Scan for the cell matching the given text and deliver its [X, Y] coordinate at center. 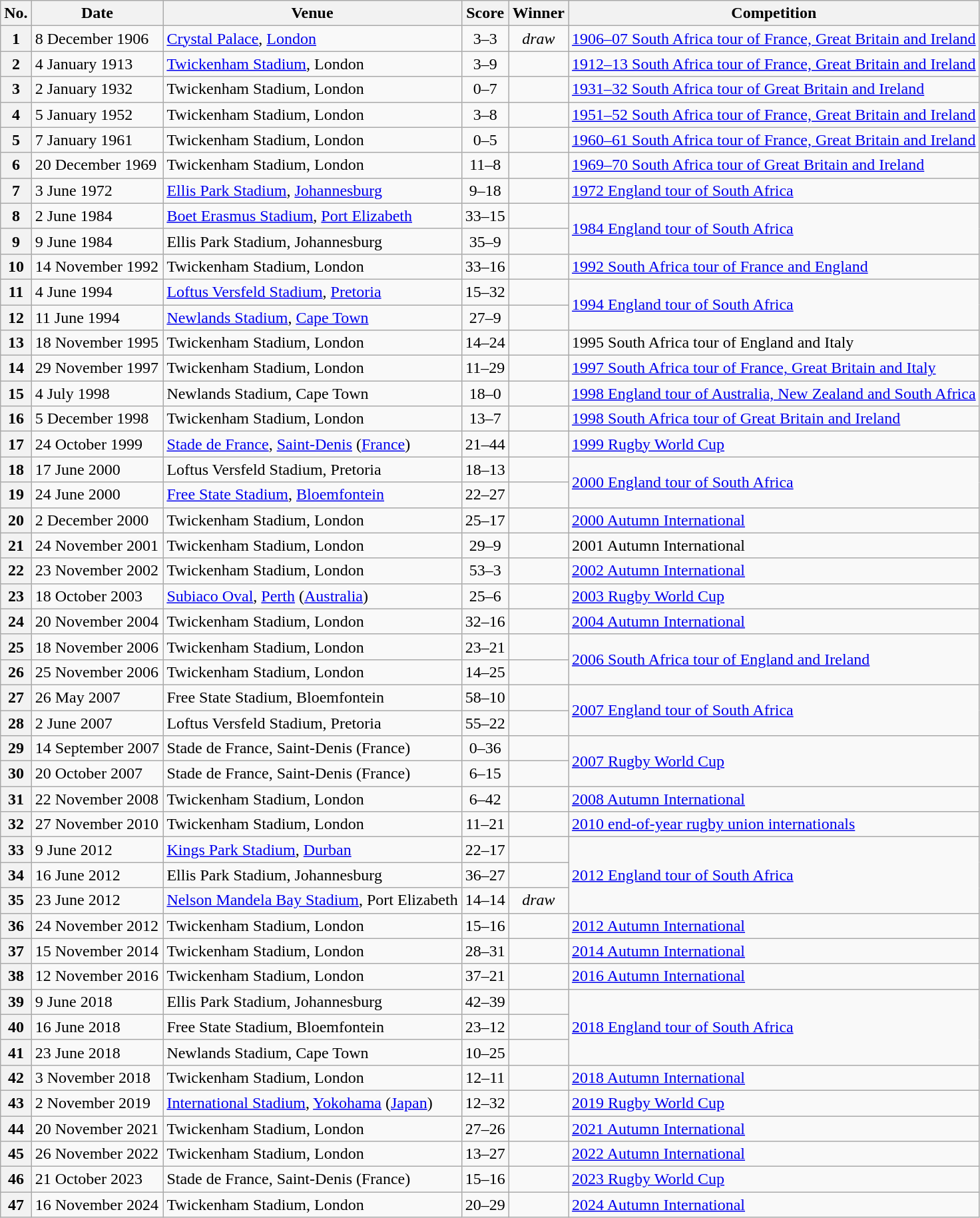
18 October 2003 [97, 596]
2 January 1932 [97, 89]
2 December 2000 [97, 520]
32 [16, 824]
4 [16, 115]
22–17 [485, 850]
1984 England tour of South Africa [774, 228]
29 [16, 749]
9 June 2018 [97, 1002]
1 [16, 39]
18–0 [485, 394]
47 [16, 1205]
3 [16, 89]
32–16 [485, 621]
5 January 1952 [97, 115]
23–21 [485, 647]
2004 Autumn International [774, 621]
18–13 [485, 469]
27 November 2010 [97, 824]
43 [16, 1103]
4 January 1913 [97, 64]
0–7 [485, 89]
2001 Autumn International [774, 545]
0–5 [485, 140]
42 [16, 1077]
18 [16, 469]
Competition [774, 13]
23 June 2012 [97, 900]
1998 England tour of Australia, New Zealand and South Africa [774, 394]
2016 Autumn International [774, 976]
1969–70 South Africa tour of Great Britain and Ireland [774, 165]
22 [16, 571]
9–18 [485, 190]
4 July 1998 [97, 394]
Subiaco Oval, Perth (Australia) [312, 596]
2022 Autumn International [774, 1154]
24 November 2012 [97, 926]
14 September 2007 [97, 749]
58–10 [485, 697]
20 [16, 520]
21 [16, 545]
6–42 [485, 799]
14–14 [485, 900]
24 [16, 621]
13 [16, 343]
16 June 2012 [97, 875]
20 October 2007 [97, 774]
27–26 [485, 1129]
28–31 [485, 951]
2008 Autumn International [774, 799]
2 [16, 64]
26 November 2022 [97, 1154]
Date [97, 13]
3 November 2018 [97, 1077]
36–27 [485, 875]
2012 England tour of South Africa [774, 875]
23 June 2018 [97, 1052]
Crystal Palace, London [312, 39]
14 November 1992 [97, 266]
11 June 1994 [97, 318]
11–21 [485, 824]
14–24 [485, 343]
2012 Autumn International [774, 926]
33 [16, 850]
16 [16, 419]
2000 Autumn International [774, 520]
2002 Autumn International [774, 571]
41 [16, 1052]
22 November 2008 [97, 799]
2 June 1984 [97, 216]
16 November 2024 [97, 1205]
17 [16, 444]
10 [16, 266]
33–15 [485, 216]
International Stadium, Yokohama (Japan) [312, 1103]
3 June 1972 [97, 190]
5 December 1998 [97, 419]
29 November 1997 [97, 368]
26 May 2007 [97, 697]
22–27 [485, 495]
3–9 [485, 64]
Winner [538, 13]
2 June 2007 [97, 723]
14–25 [485, 672]
20 November 2021 [97, 1129]
2007 England tour of South Africa [774, 710]
2018 Autumn International [774, 1077]
12–11 [485, 1077]
15 November 2014 [97, 951]
23 November 2002 [97, 571]
37–21 [485, 976]
1992 South Africa tour of France and England [774, 266]
23 [16, 596]
11–8 [485, 165]
3–3 [485, 39]
1999 Rugby World Cup [774, 444]
25–17 [485, 520]
45 [16, 1154]
21 October 2023 [97, 1179]
1912–13 South Africa tour of France, Great Britain and Ireland [774, 64]
1997 South Africa tour of France, Great Britain and Italy [774, 368]
20 December 1969 [97, 165]
2000 England tour of South Africa [774, 482]
8 [16, 216]
24 November 2001 [97, 545]
25 [16, 647]
2 November 2019 [97, 1103]
26 [16, 672]
24 June 2000 [97, 495]
33–16 [485, 266]
2006 South Africa tour of England and Ireland [774, 659]
19 [16, 495]
28 [16, 723]
1960–61 South Africa tour of France, Great Britain and Ireland [774, 140]
35 [16, 900]
25–6 [485, 596]
20–29 [485, 1205]
No. [16, 13]
44 [16, 1129]
27–9 [485, 318]
24 October 1999 [97, 444]
1995 South Africa tour of England and Italy [774, 343]
29–9 [485, 545]
6 [16, 165]
7 January 1961 [97, 140]
Boet Erasmus Stadium, Port Elizabeth [312, 216]
0–36 [485, 749]
17 June 2000 [97, 469]
12 November 2016 [97, 976]
1951–52 South Africa tour of France, Great Britain and Ireland [774, 115]
18 November 1995 [97, 343]
2014 Autumn International [774, 951]
55–22 [485, 723]
2007 Rugby World Cup [774, 761]
Kings Park Stadium, Durban [312, 850]
9 June 2012 [97, 850]
Nelson Mandela Bay Stadium, Port Elizabeth [312, 900]
5 [16, 140]
11 [16, 292]
3–8 [485, 115]
2024 Autumn International [774, 1205]
12 [16, 318]
15 [16, 394]
23–12 [485, 1027]
18 November 2006 [97, 647]
21–44 [485, 444]
34 [16, 875]
2023 Rugby World Cup [774, 1179]
39 [16, 1002]
31 [16, 799]
1998 South Africa tour of Great Britain and Ireland [774, 419]
1906–07 South Africa tour of France, Great Britain and Ireland [774, 39]
16 June 2018 [97, 1027]
13–7 [485, 419]
13–27 [485, 1154]
Score [485, 13]
1931–32 South Africa tour of Great Britain and Ireland [774, 89]
2003 Rugby World Cup [774, 596]
46 [16, 1179]
53–3 [485, 571]
42–39 [485, 1002]
9 June 1984 [97, 241]
27 [16, 697]
14 [16, 368]
2019 Rugby World Cup [774, 1103]
15–32 [485, 292]
7 [16, 190]
2018 England tour of South Africa [774, 1027]
10–25 [485, 1052]
40 [16, 1027]
9 [16, 241]
4 June 1994 [97, 292]
Venue [312, 13]
36 [16, 926]
1994 England tour of South Africa [774, 304]
38 [16, 976]
11–29 [485, 368]
1972 England tour of South Africa [774, 190]
25 November 2006 [97, 672]
12–32 [485, 1103]
20 November 2004 [97, 621]
2021 Autumn International [774, 1129]
2010 end-of-year rugby union internationals [774, 824]
37 [16, 951]
8 December 1906 [97, 39]
35–9 [485, 241]
6–15 [485, 774]
30 [16, 774]
